Return the [x, y] coordinate for the center point of the cell that contains the specified text.  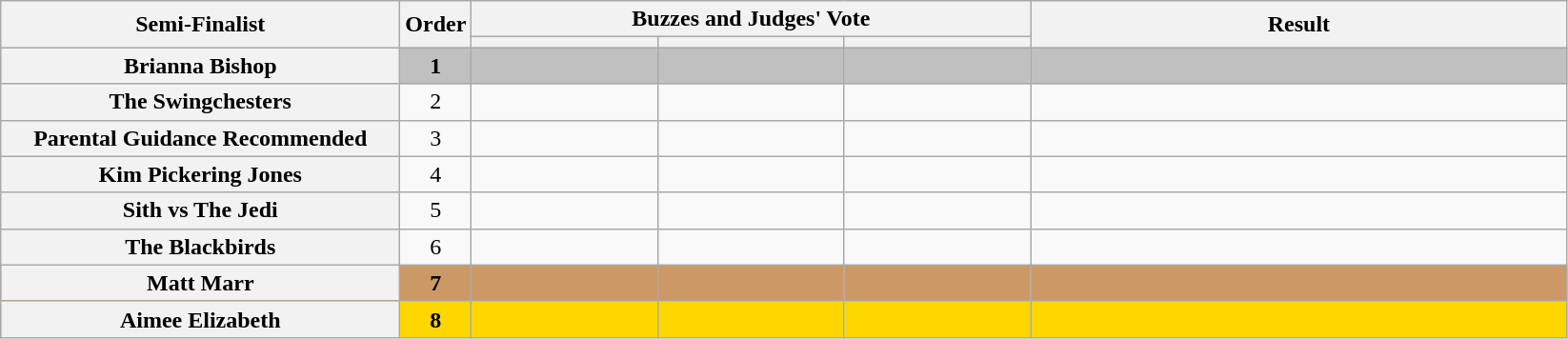
Semi-Finalist [200, 25]
8 [436, 319]
7 [436, 283]
5 [436, 210]
1 [436, 66]
3 [436, 138]
Parental Guidance Recommended [200, 138]
Matt Marr [200, 283]
Aimee Elizabeth [200, 319]
The Swingchesters [200, 102]
Buzzes and Judges' Vote [751, 19]
2 [436, 102]
Order [436, 25]
Brianna Bishop [200, 66]
The Blackbirds [200, 247]
Result [1299, 25]
4 [436, 174]
Kim Pickering Jones [200, 174]
Sith vs The Jedi [200, 210]
6 [436, 247]
